Identify which cell holds the provided text, then report its (X, Y) central coordinate. 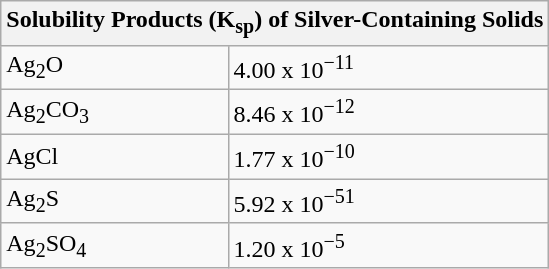
4.00 x 10−11 (388, 68)
8.46 x 10−12 (388, 112)
1.20 x 10−5 (388, 246)
5.92 x 10−51 (388, 202)
Solubility Products (Ksp) of Silver-Containing Solids (275, 23)
1.77 x 10−10 (388, 156)
Ag2SO4 (114, 246)
Ag2CO3 (114, 112)
Ag2S (114, 202)
AgCl (114, 156)
Ag2O (114, 68)
